Return the [x, y] coordinate for the center point of the cell that contains the specified text.  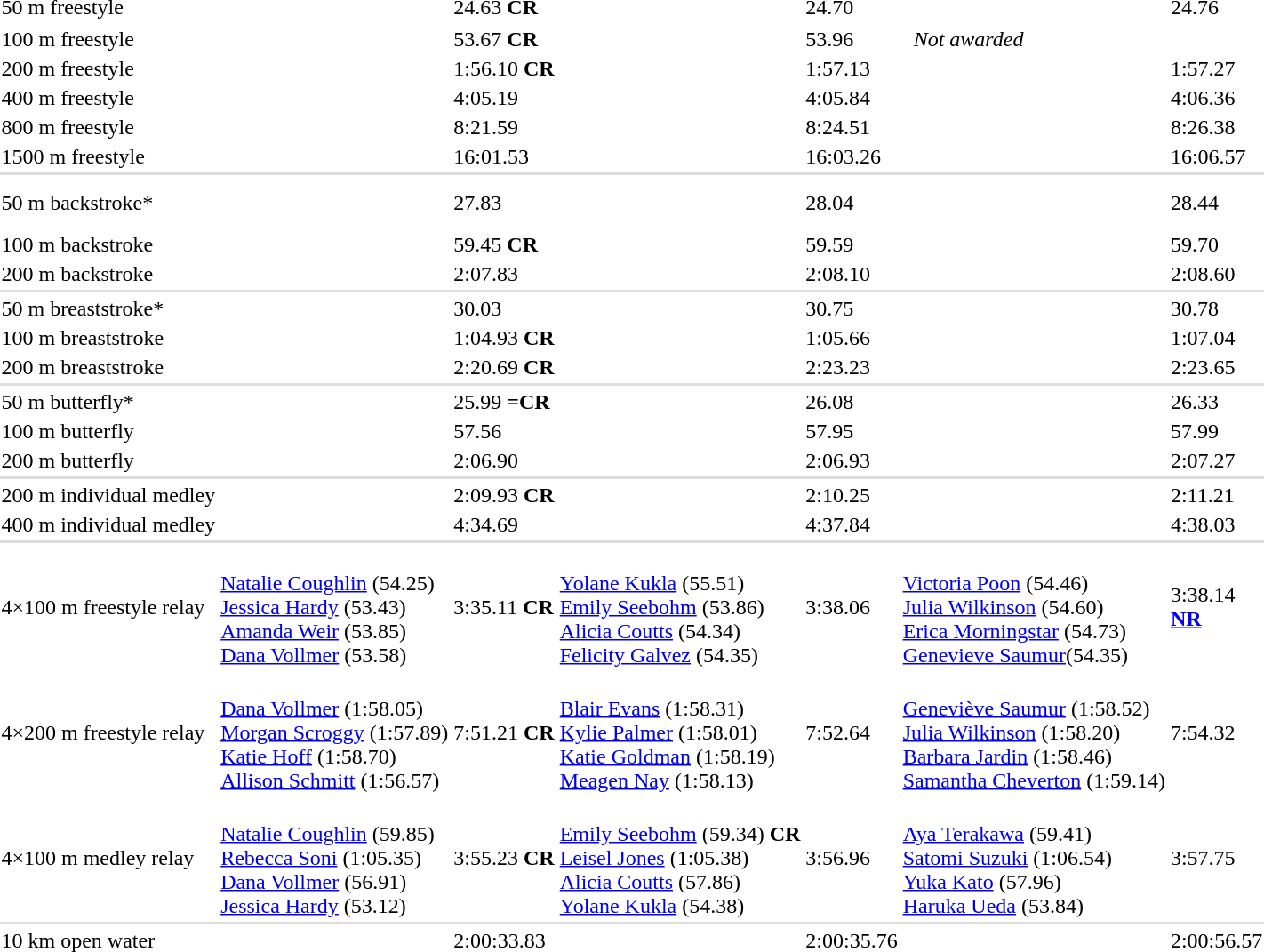
30.78 [1216, 308]
Dana Vollmer (1:58.05)Morgan Scroggy (1:57.89)Katie Hoff (1:58.70)Allison Schmitt (1:56.57) [334, 732]
100 m butterfly [108, 431]
2:23.23 [852, 367]
Aya Terakawa (59.41)Satomi Suzuki (1:06.54)Yuka Kato (57.96)Haruka Ueda (53.84) [1034, 858]
1500 m freestyle [108, 156]
Blair Evans (1:58.31)Kylie Palmer (1:58.01)Katie Goldman (1:58.19)Meagen Nay (1:58.13) [680, 732]
2:23.65 [1216, 367]
1:05.66 [852, 338]
1:04.93 CR [504, 338]
2:11.21 [1216, 495]
3:56.96 [852, 858]
Victoria Poon (54.46)Julia Wilkinson (54.60)Erica Morningstar (54.73)Genevieve Saumur(54.35) [1034, 607]
Not awarded [1083, 39]
8:21.59 [504, 127]
3:35.11 CR [504, 607]
4:06.36 [1216, 98]
59.59 [852, 244]
1:07.04 [1216, 338]
200 m butterfly [108, 460]
8:26.38 [1216, 127]
Yolane Kukla (55.51)Emily Seebohm (53.86)Alicia Coutts (54.34)Felicity Galvez (54.35) [680, 607]
50 m butterfly* [108, 402]
2:07.27 [1216, 460]
2:08.10 [852, 274]
2:06.93 [852, 460]
30.75 [852, 308]
2:06.90 [504, 460]
53.96 [852, 39]
2:09.93 CR [504, 495]
3:38.06 [852, 607]
100 m freestyle [108, 39]
4×200 m freestyle relay [108, 732]
2:07.83 [504, 274]
26.33 [1216, 402]
200 m backstroke [108, 274]
4×100 m freestyle relay [108, 607]
800 m freestyle [108, 127]
3:38.14NR [1216, 607]
28.04 [852, 203]
4:34.69 [504, 524]
59.45 CR [504, 244]
4:05.19 [504, 98]
7:54.32 [1216, 732]
50 m breaststroke* [108, 308]
27.83 [504, 203]
28.44 [1216, 203]
57.95 [852, 431]
2:08.60 [1216, 274]
1:57.13 [852, 68]
100 m backstroke [108, 244]
200 m breaststroke [108, 367]
50 m backstroke* [108, 203]
Geneviève Saumur (1:58.52)Julia Wilkinson (1:58.20)Barbara Jardin (1:58.46)Samantha Cheverton (1:59.14) [1034, 732]
100 m breaststroke [108, 338]
59.70 [1216, 244]
4×100 m medley relay [108, 858]
4:38.03 [1216, 524]
2:20.69 CR [504, 367]
7:51.21 CR [504, 732]
26.08 [852, 402]
400 m individual medley [108, 524]
4:37.84 [852, 524]
Natalie Coughlin (59.85)Rebecca Soni (1:05.35)Dana Vollmer (56.91)Jessica Hardy (53.12) [334, 858]
53.67 CR [504, 39]
57.99 [1216, 431]
200 m individual medley [108, 495]
16:01.53 [504, 156]
16:06.57 [1216, 156]
7:52.64 [852, 732]
16:03.26 [852, 156]
57.56 [504, 431]
2:10.25 [852, 495]
200 m freestyle [108, 68]
25.99 =CR [504, 402]
Emily Seebohm (59.34) CRLeisel Jones (1:05.38)Alicia Coutts (57.86)Yolane Kukla (54.38) [680, 858]
1:57.27 [1216, 68]
8:24.51 [852, 127]
3:57.75 [1216, 858]
4:05.84 [852, 98]
Natalie Coughlin (54.25)Jessica Hardy (53.43)Amanda Weir (53.85)Dana Vollmer (53.58) [334, 607]
1:56.10 CR [504, 68]
3:55.23 CR [504, 858]
30.03 [504, 308]
400 m freestyle [108, 98]
